Provide the (X, Y) coordinate of the cell's center where the given text is located.  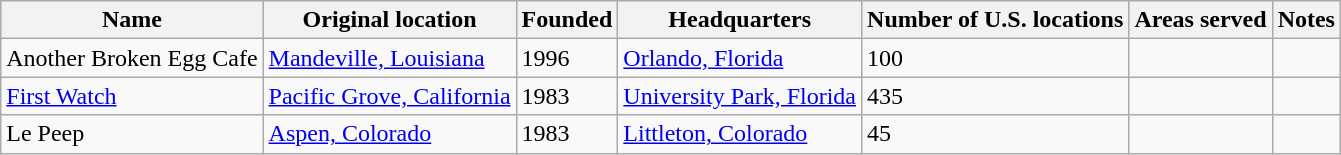
435 (996, 96)
Pacific Grove, California (390, 96)
First Watch (132, 96)
Mandeville, Louisiana (390, 58)
Orlando, Florida (740, 58)
Headquarters (740, 20)
Founded (567, 20)
Aspen, Colorado (390, 134)
Littleton, Colorado (740, 134)
45 (996, 134)
Le Peep (132, 134)
University Park, Florida (740, 96)
Name (132, 20)
Notes (1306, 20)
Original location (390, 20)
Number of U.S. locations (996, 20)
100 (996, 58)
Areas served (1200, 20)
Another Broken Egg Cafe (132, 58)
1996 (567, 58)
